Detect which cell encompasses the target text, then output its [x, y] center coordinate. 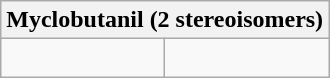
Myclobutanil (2 stereoisomers) [165, 20]
